Identify which cell holds the provided text, then report its (X, Y) central coordinate. 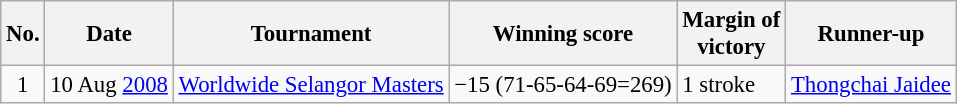
1 stroke (732, 85)
Worldwide Selangor Masters (311, 85)
Runner-up (872, 34)
Thongchai Jaidee (872, 85)
Margin ofvictory (732, 34)
Date (109, 34)
Winning score (563, 34)
−15 (71-65-64-69=269) (563, 85)
10 Aug 2008 (109, 85)
Tournament (311, 34)
No. (23, 34)
1 (23, 85)
